Extract the [X, Y] coordinate from the center of the cell holding the provided text.  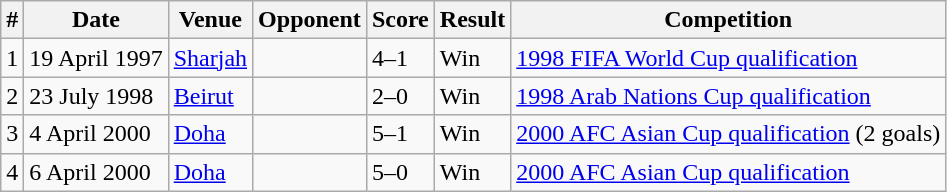
19 April 1997 [96, 58]
23 July 1998 [96, 96]
2000 AFC Asian Cup qualification [728, 172]
Competition [728, 20]
Venue [210, 20]
4 April 2000 [96, 134]
4 [12, 172]
Opponent [310, 20]
5–1 [400, 134]
1998 Arab Nations Cup qualification [728, 96]
5–0 [400, 172]
2000 AFC Asian Cup qualification (2 goals) [728, 134]
Score [400, 20]
2–0 [400, 96]
Date [96, 20]
1998 FIFA World Cup qualification [728, 58]
Beirut [210, 96]
3 [12, 134]
# [12, 20]
2 [12, 96]
Result [472, 20]
Sharjah [210, 58]
1 [12, 58]
4–1 [400, 58]
6 April 2000 [96, 172]
